Detect which cell encompasses the target text, then output its [x, y] center coordinate. 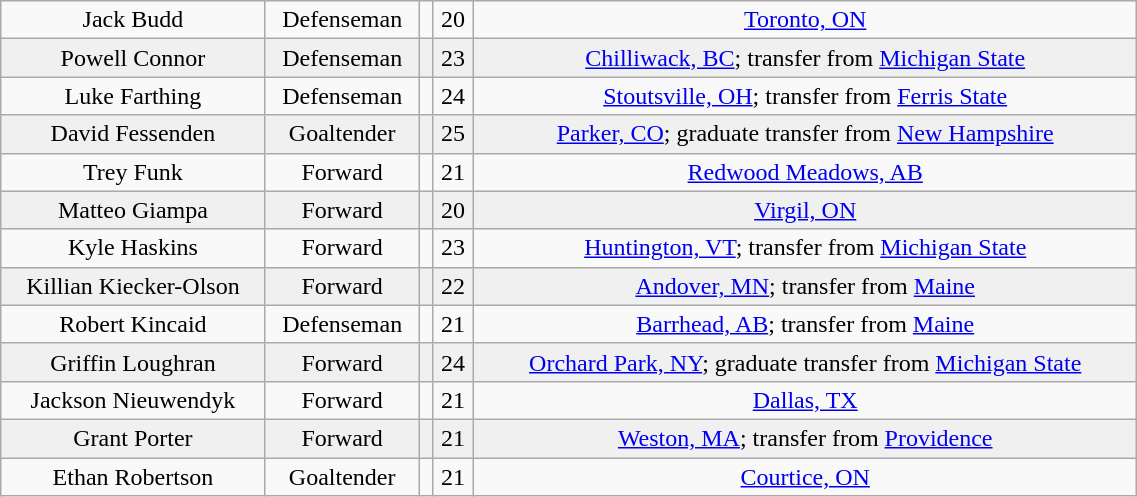
Griffin Loughran [133, 362]
Toronto, ON [806, 20]
Robert Kincaid [133, 324]
Andover, MN; transfer from Maine [806, 286]
Powell Connor [133, 58]
Killian Kiecker-Olson [133, 286]
Parker, CO; graduate transfer from New Hampshire [806, 134]
Courtice, ON [806, 477]
Virgil, ON [806, 210]
Jackson Nieuwendyk [133, 400]
Huntington, VT; transfer from Michigan State [806, 248]
Grant Porter [133, 438]
25 [452, 134]
Orchard Park, NY; graduate transfer from Michigan State [806, 362]
Chilliwack, BC; transfer from Michigan State [806, 58]
Kyle Haskins [133, 248]
Jack Budd [133, 20]
Barrhead, AB; transfer from Maine [806, 324]
Redwood Meadows, AB [806, 172]
David Fessenden [133, 134]
Matteo Giampa [133, 210]
22 [452, 286]
Stoutsville, OH; transfer from Ferris State [806, 96]
Trey Funk [133, 172]
Dallas, TX [806, 400]
Ethan Robertson [133, 477]
Luke Farthing [133, 96]
Weston, MA; transfer from Providence [806, 438]
